Identify which cell holds the provided text, then report its [x, y] central coordinate. 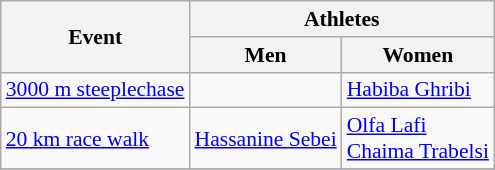
Hassanine Sebei [266, 138]
3000 m steeplechase [96, 90]
Olfa Lafi Chaima Trabelsi [418, 138]
20 km race walk [96, 138]
Habiba Ghribi [418, 90]
Athletes [342, 19]
Event [96, 36]
Women [418, 55]
Men [266, 55]
